Search for the cell housing the specified text and yield its (x, y) center coordinate. 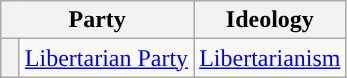
Party (98, 20)
Libertarian Party (106, 58)
Libertarianism (270, 58)
Ideology (270, 20)
